Detect which cell encompasses the target text, then output its [x, y] center coordinate. 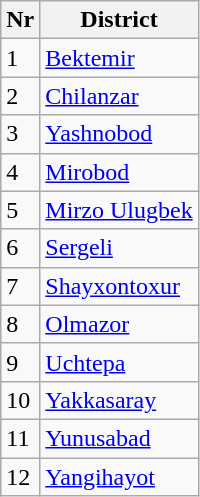
11 [20, 438]
5 [20, 210]
Nr [20, 20]
8 [20, 324]
Yakkasaray [119, 400]
6 [20, 248]
4 [20, 172]
Mirzo Ulugbek [119, 210]
Shayxontoxur [119, 286]
2 [20, 96]
7 [20, 286]
3 [20, 134]
Yashnobod [119, 134]
Bektemir [119, 58]
1 [20, 58]
Olmazor [119, 324]
Uchtepa [119, 362]
10 [20, 400]
District [119, 20]
Yangihayot [119, 477]
Yunusabad [119, 438]
Chilanzar [119, 96]
12 [20, 477]
9 [20, 362]
Mirobod [119, 172]
Sergeli [119, 248]
